For the text-containing cell, return its midpoint in [x, y] coordinate format. 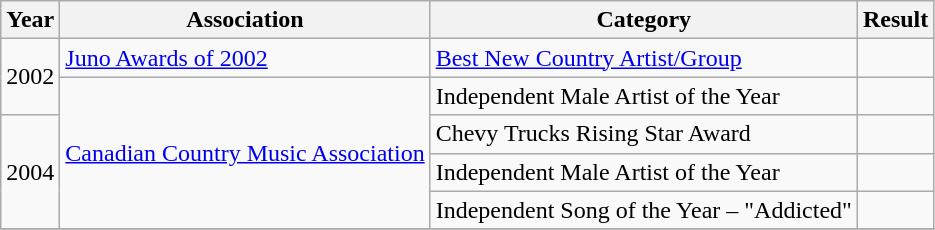
Independent Song of the Year – "Addicted" [644, 210]
Result [895, 20]
Association [245, 20]
Category [644, 20]
Best New Country Artist/Group [644, 58]
2002 [30, 77]
Canadian Country Music Association [245, 153]
Chevy Trucks Rising Star Award [644, 134]
Year [30, 20]
2004 [30, 172]
Juno Awards of 2002 [245, 58]
